Capture the cell that displays the provided text and extract its [X, Y] central coordinate. 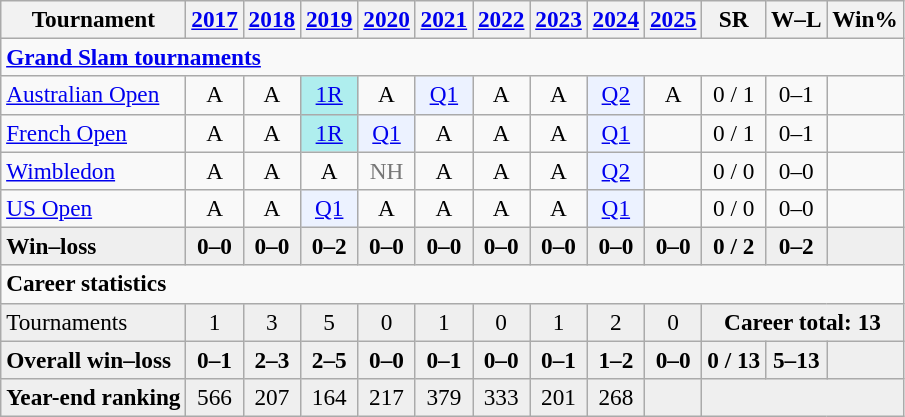
379 [444, 397]
Year-end ranking [94, 397]
5–13 [796, 359]
2017 [214, 19]
2–3 [272, 359]
1–2 [616, 359]
Grand Slam tournaments [452, 57]
2–5 [330, 359]
5 [330, 322]
0 / 13 [734, 359]
2 [616, 322]
217 [386, 397]
207 [272, 397]
Career total: 13 [802, 322]
Wimbledon [94, 170]
2020 [386, 19]
2019 [330, 19]
Overall win–loss [94, 359]
333 [502, 397]
2022 [502, 19]
566 [214, 397]
Win–loss [94, 246]
Win% [865, 19]
French Open [94, 133]
US Open [94, 208]
2024 [616, 19]
2018 [272, 19]
164 [330, 397]
2021 [444, 19]
0 / 2 [734, 246]
W–L [796, 19]
Australian Open [94, 95]
Tournament [94, 19]
Career statistics [452, 284]
NH [386, 170]
SR [734, 19]
3 [272, 322]
2025 [674, 19]
201 [558, 397]
2023 [558, 19]
Tournaments [94, 322]
268 [616, 397]
